Pinpoint the cell where the given text exists, returning its (X, Y) midpoint coordinate. 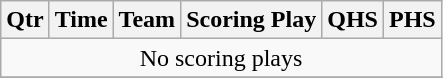
Team (147, 20)
Qtr (25, 20)
QHS (353, 20)
No scoring plays (221, 58)
PHS (412, 20)
Time (81, 20)
Scoring Play (252, 20)
